Output the (x, y) coordinate of the center of the cell containing the given text.  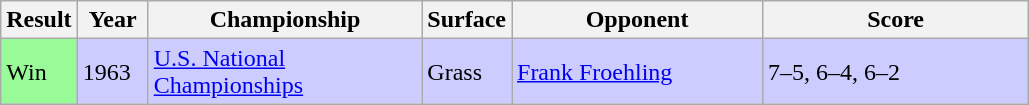
Surface (467, 20)
7–5, 6–4, 6–2 (896, 72)
Year (112, 20)
Score (896, 20)
Frank Froehling (638, 72)
Grass (467, 72)
Championship (285, 20)
Result (39, 20)
U.S. National Championships (285, 72)
Opponent (638, 20)
Win (39, 72)
1963 (112, 72)
